Pinpoint the cell where the given text exists, returning its [x, y] midpoint coordinate. 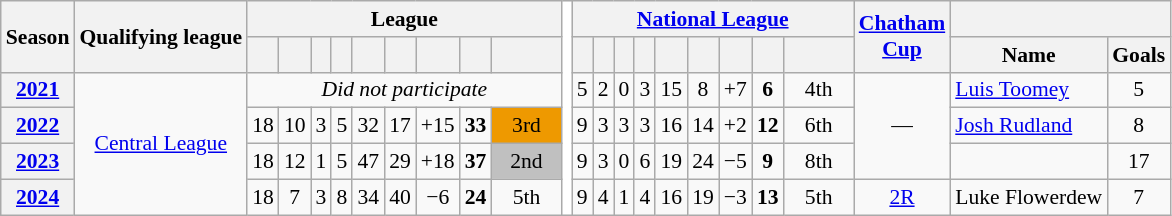
2022 [38, 126]
14 [703, 126]
— [902, 126]
40 [400, 197]
−5 [736, 162]
10 [295, 126]
2024 [38, 197]
Josh Rudland [1028, 126]
34 [368, 197]
15 [671, 90]
Name [1028, 55]
8th [819, 162]
47 [368, 162]
Central League [160, 143]
37 [476, 162]
Did not participate [404, 90]
2R [902, 197]
ChathamCup [902, 36]
13 [768, 197]
+2 [736, 126]
6th [819, 126]
2 [604, 90]
Luke Flowerdew [1028, 197]
2021 [38, 90]
+7 [736, 90]
Season [38, 36]
2023 [38, 162]
National League [713, 19]
4th [819, 90]
2nd [526, 162]
League [404, 19]
Goals [1138, 55]
3rd [526, 126]
Luis Toomey [1028, 90]
+18 [438, 162]
+15 [438, 126]
Qualifying league [160, 36]
−6 [438, 197]
33 [476, 126]
29 [400, 162]
−3 [736, 197]
32 [368, 126]
